Identify which cell holds the provided text, then report its (X, Y) central coordinate. 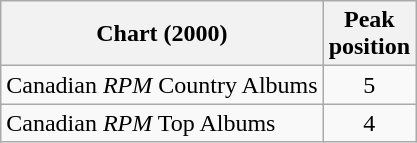
Canadian RPM Top Albums (162, 123)
Chart (2000) (162, 34)
Peakposition (369, 34)
4 (369, 123)
Canadian RPM Country Albums (162, 85)
5 (369, 85)
